For the text-containing cell, return its midpoint in [X, Y] coordinate format. 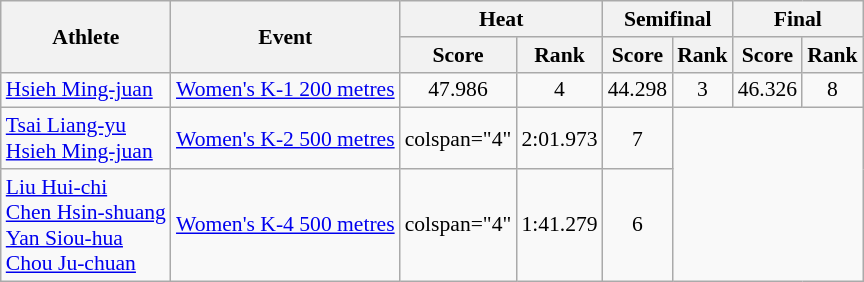
Women's K-1 200 metres [286, 90]
Women's K-2 500 metres [286, 138]
Liu Hui-chiChen Hsin-shuangYan Siou-huaChou Ju-chuan [86, 225]
Event [286, 36]
6 [638, 225]
47.986 [458, 90]
Women's K-4 500 metres [286, 225]
46.326 [768, 90]
Semifinal [668, 19]
Final [798, 19]
44.298 [638, 90]
4 [559, 90]
7 [638, 138]
8 [832, 90]
Heat [502, 19]
Hsieh Ming-juan [86, 90]
Athlete [86, 36]
Tsai Liang-yuHsieh Ming-juan [86, 138]
3 [702, 90]
2:01.973 [559, 138]
1:41.279 [559, 225]
